Detect which cell encompasses the target text, then output its [x, y] center coordinate. 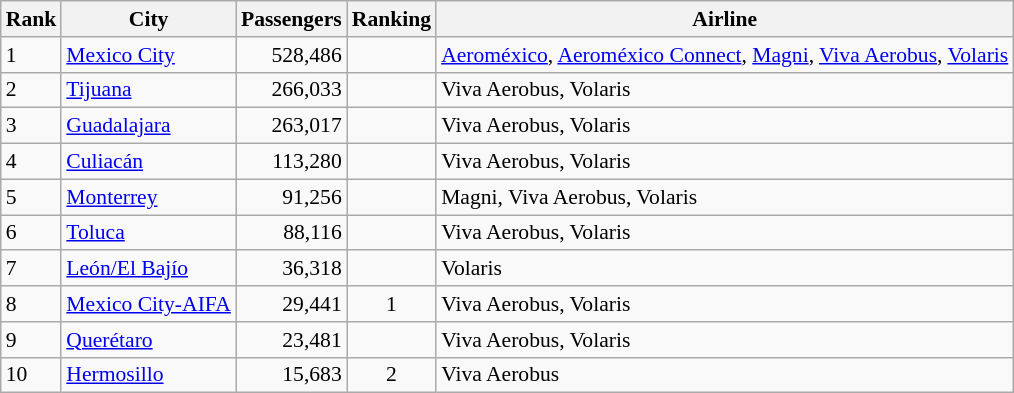
263,017 [292, 126]
23,481 [292, 340]
8 [32, 304]
3 [32, 126]
Volaris [724, 269]
5 [32, 197]
Querétaro [148, 340]
Magni, Viva Aerobus, Volaris [724, 197]
91,256 [292, 197]
528,486 [292, 55]
Culiacán [148, 162]
City [148, 19]
6 [32, 233]
36,318 [292, 269]
88,116 [292, 233]
Toluca [148, 233]
Rank [32, 19]
Monterrey [148, 197]
7 [32, 269]
Ranking [392, 19]
Tijuana [148, 90]
113,280 [292, 162]
Hermosillo [148, 375]
9 [32, 340]
29,441 [292, 304]
4 [32, 162]
Airline [724, 19]
Mexico City [148, 55]
Passengers [292, 19]
Guadalajara [148, 126]
Aeroméxico, Aeroméxico Connect, Magni, Viva Aerobus, Volaris [724, 55]
266,033 [292, 90]
Viva Aerobus [724, 375]
Mexico City-AIFA [148, 304]
15,683 [292, 375]
León/El Bajío [148, 269]
10 [32, 375]
